Return the [x, y] coordinate for the center point of the cell that contains the specified text.  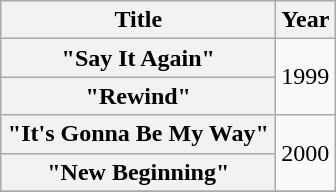
Year [306, 20]
"Rewind" [138, 96]
Title [138, 20]
1999 [306, 77]
2000 [306, 153]
"New Beginning" [138, 172]
"It's Gonna Be My Way" [138, 134]
"Say It Again" [138, 58]
